Locate the cell with the specified text and output its [X, Y] center coordinate. 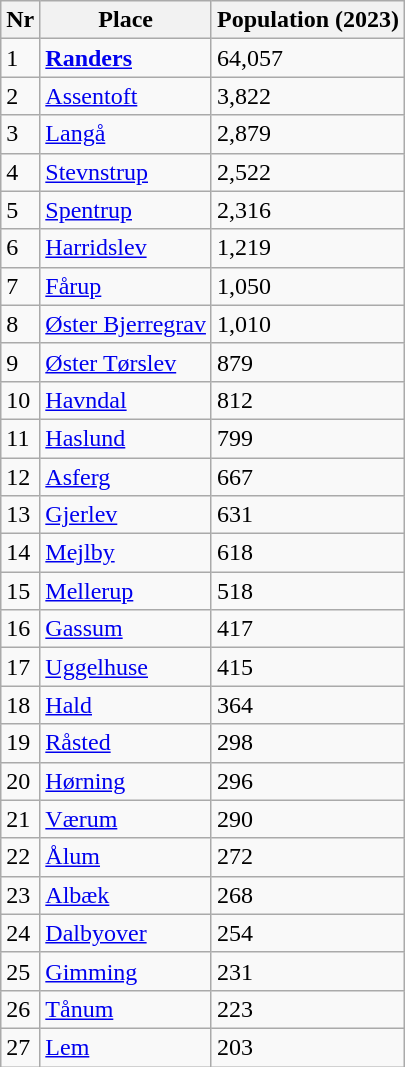
879 [308, 362]
298 [308, 743]
1,219 [308, 248]
Stevnstrup [126, 172]
268 [308, 895]
Havndal [126, 400]
Haslund [126, 438]
19 [20, 743]
6 [20, 248]
27 [20, 1047]
5 [20, 210]
Lem [126, 1047]
Spentrup [126, 210]
16 [20, 629]
812 [308, 400]
17 [20, 667]
296 [308, 781]
64,057 [308, 58]
Hørning [126, 781]
3,822 [308, 96]
Hald [126, 705]
Albæk [126, 895]
Gimming [126, 971]
Mejlby [126, 553]
2,522 [308, 172]
Værum [126, 819]
26 [20, 1009]
417 [308, 629]
203 [308, 1047]
Øster Bjerregrav [126, 324]
23 [20, 895]
Tånum [126, 1009]
Nr [20, 20]
13 [20, 515]
2,316 [308, 210]
Gassum [126, 629]
7 [20, 286]
231 [308, 971]
Uggelhuse [126, 667]
667 [308, 477]
Place [126, 20]
Harridslev [126, 248]
272 [308, 857]
1,050 [308, 286]
3 [20, 134]
223 [308, 1009]
799 [308, 438]
Øster Tørslev [126, 362]
618 [308, 553]
25 [20, 971]
4 [20, 172]
22 [20, 857]
14 [20, 553]
Asferg [126, 477]
1 [20, 58]
Population (2023) [308, 20]
415 [308, 667]
8 [20, 324]
18 [20, 705]
Langå [126, 134]
2,879 [308, 134]
21 [20, 819]
Råsted [126, 743]
24 [20, 933]
12 [20, 477]
518 [308, 591]
Randers [126, 58]
290 [308, 819]
254 [308, 933]
11 [20, 438]
20 [20, 781]
Fårup [126, 286]
10 [20, 400]
Assentoft [126, 96]
1,010 [308, 324]
631 [308, 515]
Mellerup [126, 591]
Dalbyover [126, 933]
2 [20, 96]
9 [20, 362]
15 [20, 591]
Gjerlev [126, 515]
364 [308, 705]
Ålum [126, 857]
